Capture the cell that displays the provided text and extract its [x, y] central coordinate. 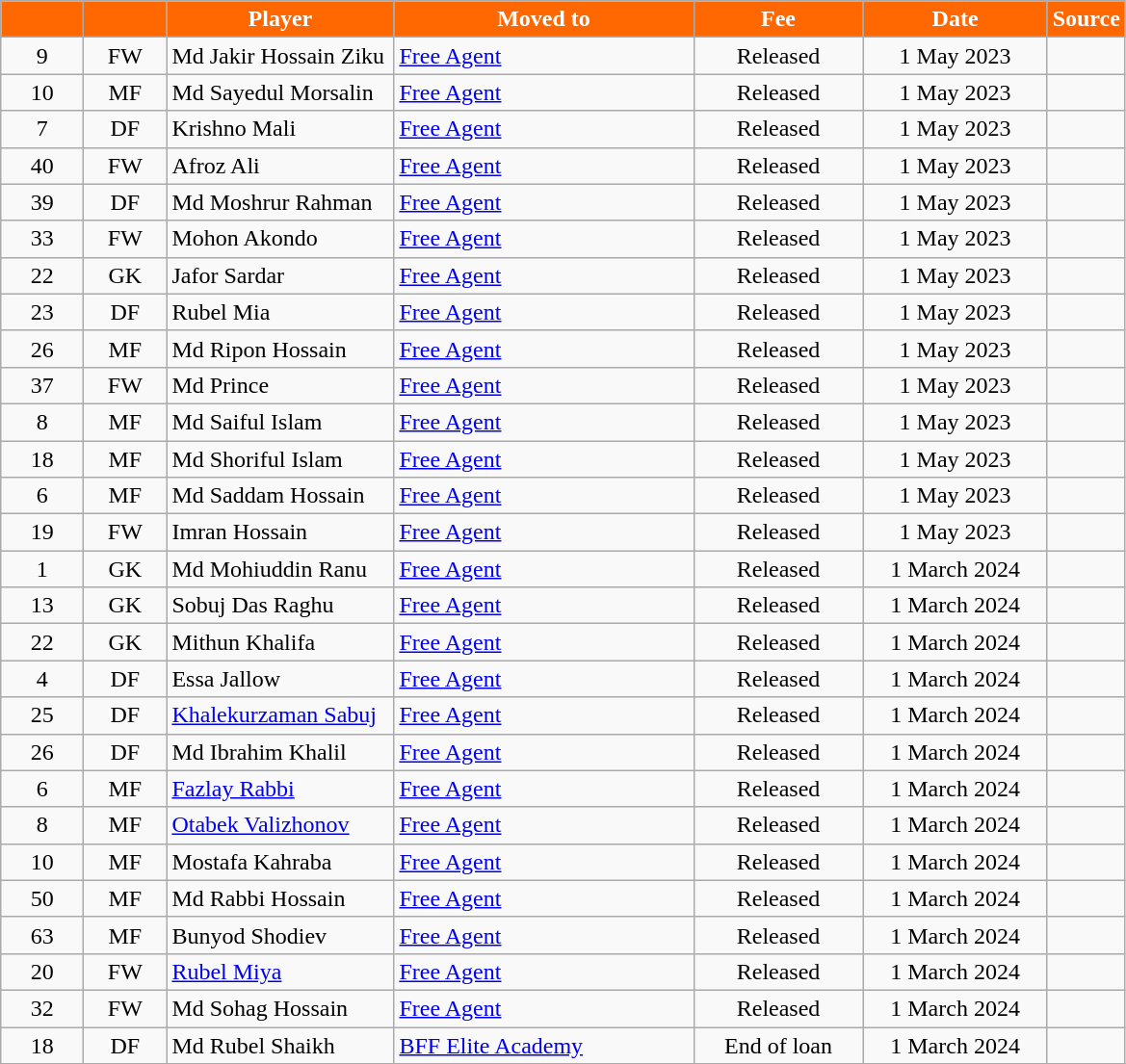
Sobuj Das Raghu [280, 606]
63 [42, 935]
Rubel Mia [280, 312]
50 [42, 898]
Rubel Miya [280, 972]
33 [42, 239]
Md Prince [280, 385]
20 [42, 972]
Md Ibrahim Khalil [280, 752]
Date [956, 19]
Md Moshrur Rahman [280, 202]
Bunyod Shodiev [280, 935]
1 [42, 569]
Md Saiful Islam [280, 422]
Md Rabbi Hossain [280, 898]
37 [42, 385]
Fazlay Rabbi [280, 789]
7 [42, 129]
Md Sayedul Morsalin [280, 92]
Md Ripon Hossain [280, 349]
23 [42, 312]
32 [42, 1008]
BFF Elite Academy [543, 1045]
9 [42, 56]
Afroz Ali [280, 166]
Md Saddam Hossain [280, 496]
Essa Jallow [280, 679]
Player [280, 19]
39 [42, 202]
Source [1087, 19]
Mohon Akondo [280, 239]
40 [42, 166]
Md Jakir Hossain Ziku [280, 56]
Mithun Khalifa [280, 642]
13 [42, 606]
Mostafa Kahraba [280, 862]
Moved to [543, 19]
Md Sohag Hossain [280, 1008]
Otabek Valizhonov [280, 825]
19 [42, 532]
25 [42, 715]
Jafor Sardar [280, 275]
Md Shoriful Islam [280, 459]
Khalekurzaman Sabuj [280, 715]
Md Rubel Shaikh [280, 1045]
End of loan [778, 1045]
Imran Hossain [280, 532]
Fee [778, 19]
Krishno Mali [280, 129]
4 [42, 679]
Md Mohiuddin Ranu [280, 569]
